Pinpoint the cell where the given text exists, returning its (X, Y) midpoint coordinate. 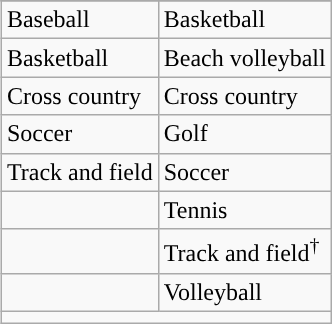
Track and field† (244, 252)
Baseball (80, 20)
Track and field (80, 172)
Volleyball (244, 293)
Tennis (244, 210)
Golf (244, 134)
Beach volleyball (244, 58)
